Return (X, Y) of the center of cell containing provided text 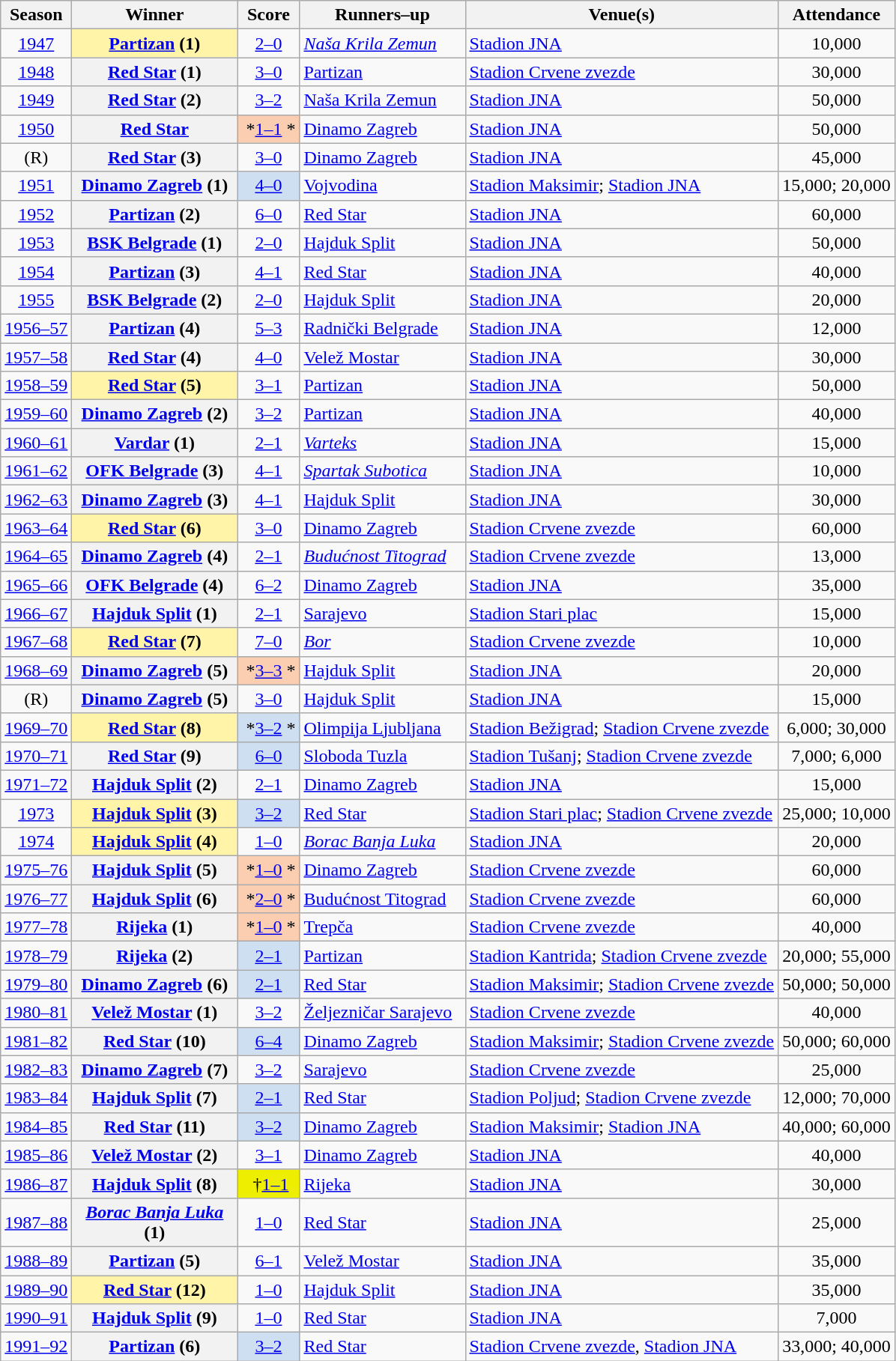
1948 (36, 72)
Hajduk Split (7) (154, 1098)
Vojvodina (382, 186)
1969–70 (36, 727)
Hajduk Split (9) (154, 1318)
Red Star (8) (154, 727)
Sloboda Tuzla (382, 756)
1984–85 (36, 1127)
Rijeka (382, 1183)
Dinamo Zagreb (3) (154, 500)
7,000 (837, 1318)
Hajduk Split (8) (154, 1183)
1988–89 (36, 1261)
Red Star (12) (154, 1289)
Winner (154, 15)
25,000; 10,000 (837, 813)
1968–69 (36, 670)
1979–80 (36, 984)
1973 (36, 813)
12,000; 70,000 (837, 1098)
7,000; 6,000 (837, 756)
5–3 (268, 328)
13,000 (837, 557)
Velež Mostar (2) (154, 1155)
Red Star (10) (154, 1041)
1985–86 (36, 1155)
12,000 (837, 328)
Attendance (837, 15)
15,000; 20,000 (837, 186)
1986–87 (36, 1183)
*3–3 * (268, 670)
Borac Banja Luka (1) (154, 1222)
1957–58 (36, 357)
Dinamo Zagreb (2) (154, 414)
Partizan (2) (154, 214)
1959–60 (36, 414)
1947 (36, 43)
Borac Banja Luka (382, 842)
1955 (36, 300)
BSK Belgrade (2) (154, 300)
1961–62 (36, 471)
1950 (36, 129)
Partizan (5) (154, 1261)
1974 (36, 842)
Rijeka (1) (154, 927)
50,000; 50,000 (837, 984)
Partizan (1) (154, 43)
Rijeka (2) (154, 956)
Stadion Stari plac; Stadion Crvene zvezde (622, 813)
1970–71 (36, 756)
7–0 (268, 642)
Partizan (3) (154, 271)
1952 (36, 214)
1981–82 (36, 1041)
Stadion Bežigrad; Stadion Crvene zvezde (622, 727)
*1–1 * (268, 129)
1964–65 (36, 557)
Hajduk Split (3) (154, 813)
OFK Belgrade (4) (154, 585)
1958–59 (36, 386)
1960–61 (36, 443)
Dinamo Zagreb (1) (154, 186)
1954 (36, 271)
Red Star (9) (154, 756)
Hajduk Split (2) (154, 784)
1990–91 (36, 1318)
*2–0 * (268, 899)
1951 (36, 186)
Partizan (4) (154, 328)
Score (268, 15)
*3–2 * (268, 727)
1953 (36, 243)
Stadion Stari plac (622, 613)
Dinamo Zagreb (7) (154, 1070)
1975–76 (36, 870)
Red Star (4) (154, 357)
1963–64 (36, 528)
Stadion Tušanj; Stadion Crvene zvezde (622, 756)
Olimpija Ljubljana (382, 727)
Velež Mostar (1) (154, 1013)
Spartak Subotica (382, 471)
Trepča (382, 927)
Bor (382, 642)
1956–57 (36, 328)
Vardar (1) (154, 443)
50,000; 60,000 (837, 1041)
Varteks (382, 443)
Hajduk Split (5) (154, 870)
†1–1 (268, 1183)
Red Star (1) (154, 72)
1967–68 (36, 642)
40,000; 60,000 (837, 1127)
1978–79 (36, 956)
1987–88 (36, 1222)
1989–90 (36, 1289)
1983–84 (36, 1098)
OFK Belgrade (3) (154, 471)
33,000; 40,000 (837, 1347)
Red Star (2) (154, 100)
Stadion Kantrida; Stadion Crvene zvezde (622, 956)
1976–77 (36, 899)
Dinamo Zagreb (6) (154, 984)
1949 (36, 100)
45,000 (837, 157)
20,000; 55,000 (837, 956)
Partizan (6) (154, 1347)
Red Star (6) (154, 528)
Runners–up (382, 15)
Željezničar Sarajevo (382, 1013)
Dinamo Zagreb (4) (154, 557)
Red Star (7) (154, 642)
1962–63 (36, 500)
6,000; 30,000 (837, 727)
Radnički Belgrade (382, 328)
Hajduk Split (6) (154, 899)
Red Star (5) (154, 386)
Stadion Crvene zvezde, Stadion JNA (622, 1347)
Hajduk Split (4) (154, 842)
1991–92 (36, 1347)
6–2 (268, 585)
Venue(s) (622, 15)
Red Star (11) (154, 1127)
Stadion Poljud; Stadion Crvene zvezde (622, 1098)
Season (36, 15)
1982–83 (36, 1070)
6–4 (268, 1041)
BSK Belgrade (1) (154, 243)
Hajduk Split (1) (154, 613)
Red Star (3) (154, 157)
1965–66 (36, 585)
1971–72 (36, 784)
1980–81 (36, 1013)
1966–67 (36, 613)
6–1 (268, 1261)
1977–78 (36, 927)
